Pinpoint the cell where the given text exists, returning its (X, Y) midpoint coordinate. 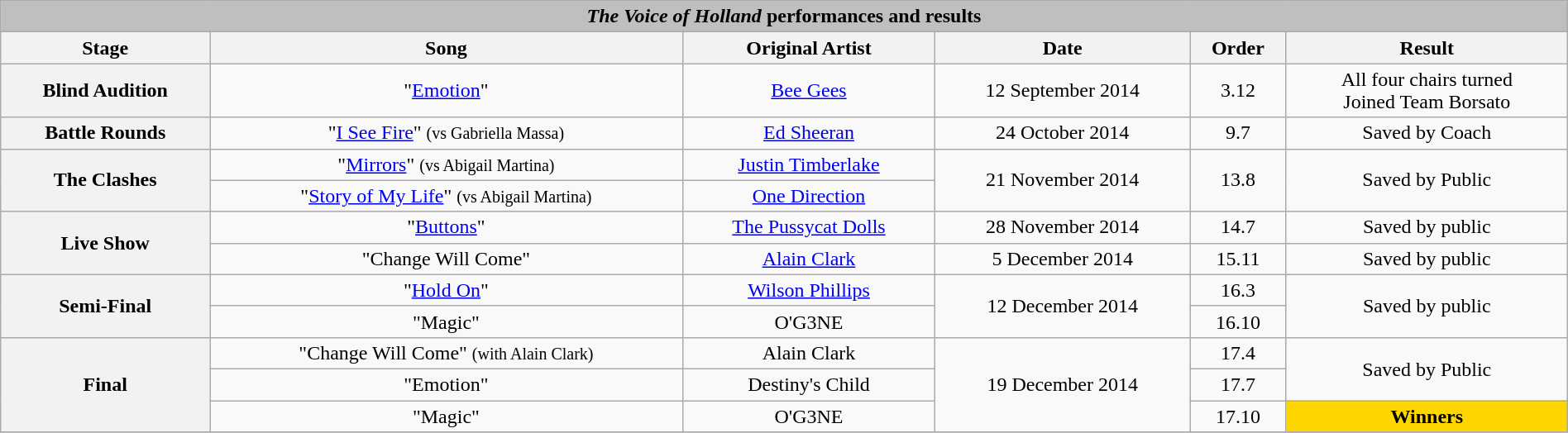
Stage (106, 48)
The Pussycat Dolls (809, 227)
Destiny's Child (809, 384)
15.11 (1239, 259)
"Mirrors" (vs Abigail Martina) (447, 164)
17.4 (1239, 353)
Final (106, 384)
Bee Gees (809, 91)
The Voice of Holland performances and results (784, 17)
13.8 (1239, 180)
Song (447, 48)
5 December 2014 (1063, 259)
Justin Timberlake (809, 164)
"I See Fire" (vs Gabriella Massa) (447, 133)
Result (1427, 48)
"Change Will Come" (with Alain Clark) (447, 353)
Ed Sheeran (809, 133)
3.12 (1239, 91)
Winners (1427, 416)
The Clashes (106, 180)
19 December 2014 (1063, 384)
Date (1063, 48)
Original Artist (809, 48)
Wilson Phillips (809, 290)
12 September 2014 (1063, 91)
"Story of My Life" (vs Abigail Martina) (447, 196)
"Hold On" (447, 290)
16.10 (1239, 321)
Saved by Coach (1427, 133)
Live Show (106, 243)
28 November 2014 (1063, 227)
12 December 2014 (1063, 306)
"Change Will Come" (447, 259)
17.7 (1239, 384)
Order (1239, 48)
All four chairs turnedJoined Team Borsato (1427, 91)
"Buttons" (447, 227)
21 November 2014 (1063, 180)
17.10 (1239, 416)
One Direction (809, 196)
Blind Audition (106, 91)
16.3 (1239, 290)
Semi-Final (106, 306)
Battle Rounds (106, 133)
14.7 (1239, 227)
24 October 2014 (1063, 133)
9.7 (1239, 133)
